Identify which cell holds the provided text, then report its [x, y] central coordinate. 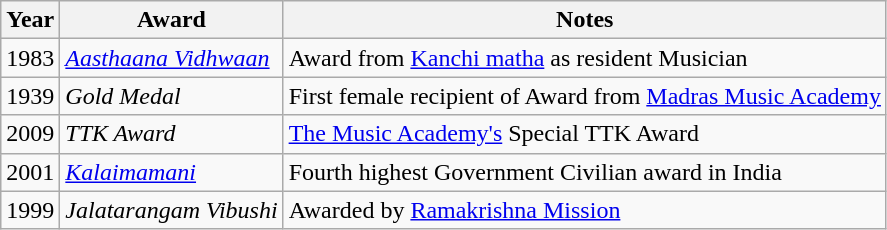
Fourth highest Government Civilian award in India [584, 172]
Gold Medal [172, 96]
1983 [30, 58]
Notes [584, 20]
First female recipient of Award from Madras Music Academy [584, 96]
2009 [30, 134]
Jalatarangam Vibushi [172, 210]
1999 [30, 210]
Awarded by Ramakrishna Mission [584, 210]
Year [30, 20]
Award [172, 20]
1939 [30, 96]
TTK Award [172, 134]
The Music Academy's Special TTK Award [584, 134]
Award from Kanchi matha as resident Musician [584, 58]
Aasthaana Vidhwaan [172, 58]
Kalaimamani [172, 172]
2001 [30, 172]
